Pinpoint the cell where the given text exists, returning its (X, Y) midpoint coordinate. 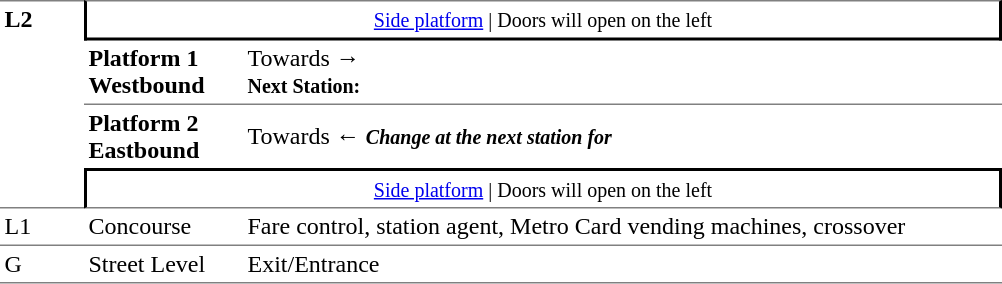
Platform 2Eastbound (164, 136)
G (42, 264)
Street Level (164, 264)
L2 (42, 104)
Towards → Next Station: (622, 72)
Concourse (164, 226)
L1 (42, 226)
Fare control, station agent, Metro Card vending machines, crossover (622, 226)
Towards ← Change at the next station for (622, 136)
Exit/Entrance (622, 264)
Platform 1Westbound (164, 72)
